Locate the cell with the specified text and output its [x, y] center coordinate. 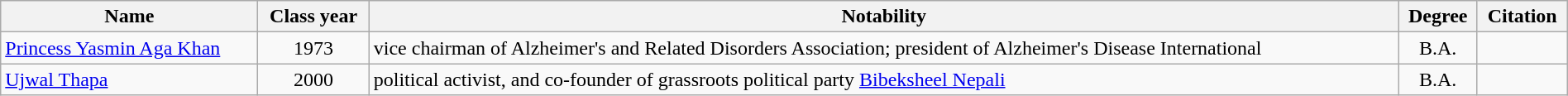
Notability [883, 17]
Princess Yasmin Aga Khan [129, 48]
political activist, and co-founder of grassroots political party Bibeksheel Nepali [883, 79]
2000 [313, 79]
Ujwal Thapa [129, 79]
vice chairman of Alzheimer's and Related Disorders Association; president of Alzheimer's Disease International [883, 48]
1973 [313, 48]
Name [129, 17]
Class year [313, 17]
Degree [1437, 17]
Citation [1522, 17]
